Determine the [X, Y] coordinate at the center of the cell enclosing the given text.  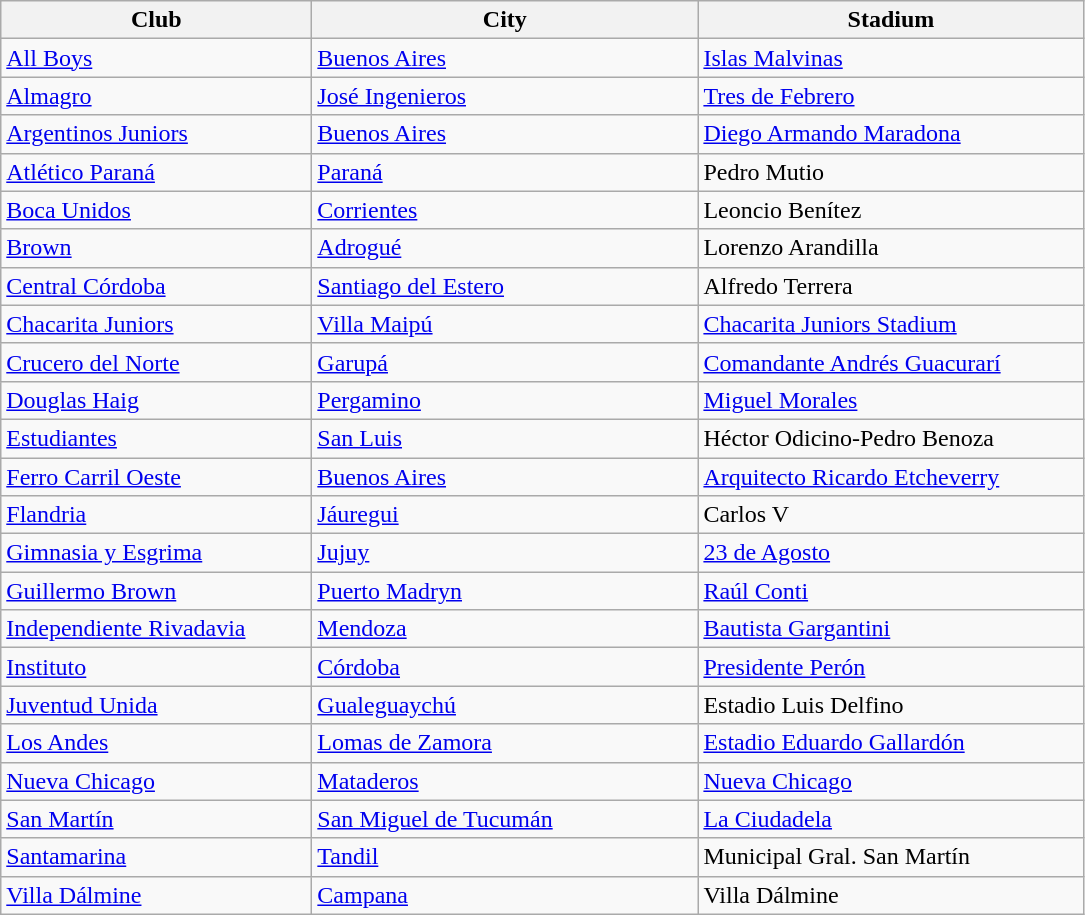
Leoncio Benítez [891, 210]
Crucero del Norte [156, 362]
Brown [156, 248]
San Miguel de Tucumán [505, 819]
23 de Agosto [891, 553]
Chacarita Juniors [156, 324]
Tandil [505, 857]
Juventud Unida [156, 705]
Bautista Gargantini [891, 629]
Tres de Febrero [891, 96]
Almagro [156, 96]
Santamarina [156, 857]
Central Córdoba [156, 286]
San Luis [505, 438]
Santiago del Estero [505, 286]
Pergamino [505, 400]
Ferro Carril Oeste [156, 477]
Municipal Gral. San Martín [891, 857]
Mataderos [505, 781]
Jáuregui [505, 515]
Carlos V [891, 515]
Raúl Conti [891, 591]
San Martín [156, 819]
Boca Unidos [156, 210]
Gualeguaychú [505, 705]
Pedro Mutio [891, 172]
Miguel Morales [891, 400]
Argentinos Juniors [156, 134]
Estadio Luis Delfino [891, 705]
Guillermo Brown [156, 591]
Lorenzo Arandilla [891, 248]
Club [156, 20]
Diego Armando Maradona [891, 134]
Los Andes [156, 743]
Garupá [505, 362]
Gimnasia y Esgrima [156, 553]
Flandria [156, 515]
Estudiantes [156, 438]
Independiente Rivadavia [156, 629]
City [505, 20]
Atlético Paraná [156, 172]
Chacarita Juniors Stadium [891, 324]
Campana [505, 895]
Presidente Perón [891, 667]
Adrogué [505, 248]
Corrientes [505, 210]
José Ingenieros [505, 96]
All Boys [156, 58]
Estadio Eduardo Gallardón [891, 743]
La Ciudadela [891, 819]
Mendoza [505, 629]
Alfredo Terrera [891, 286]
Arquitecto Ricardo Etcheverry [891, 477]
Córdoba [505, 667]
Héctor Odicino-Pedro Benoza [891, 438]
Comandante Andrés Guacurarí [891, 362]
Villa Maipú [505, 324]
Lomas de Zamora [505, 743]
Stadium [891, 20]
Paraná [505, 172]
Douglas Haig [156, 400]
Islas Malvinas [891, 58]
Puerto Madryn [505, 591]
Instituto [156, 667]
Jujuy [505, 553]
